Locate the cell with the specified text and output its (X, Y) center coordinate. 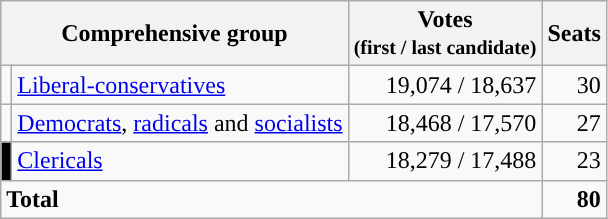
Seats (574, 34)
Clericals (180, 161)
Liberal-conservatives (180, 85)
Democrats, radicals and socialists (180, 123)
18,279 / 17,488 (445, 161)
30 (574, 85)
19,074 / 18,637 (445, 85)
Comprehensive group (174, 34)
80 (574, 199)
Total (272, 199)
18,468 / 17,570 (445, 123)
Votes(first / last candidate) (445, 34)
27 (574, 123)
23 (574, 161)
